Return the [X, Y] coordinate for the center point of the cell that contains the specified text.  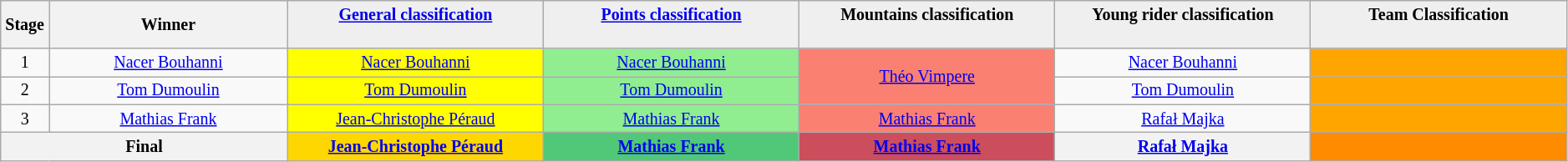
Points classification [671, 25]
Team Classification [1439, 25]
Young rider classification [1183, 25]
Final [145, 147]
3 [25, 119]
Théo Vimpere [927, 77]
Winner [169, 25]
1 [25, 63]
Mountains classification [927, 25]
General classification [415, 25]
2 [25, 90]
Stage [25, 25]
